Provide the [x, y] coordinate of the cell's center where the given text is located.  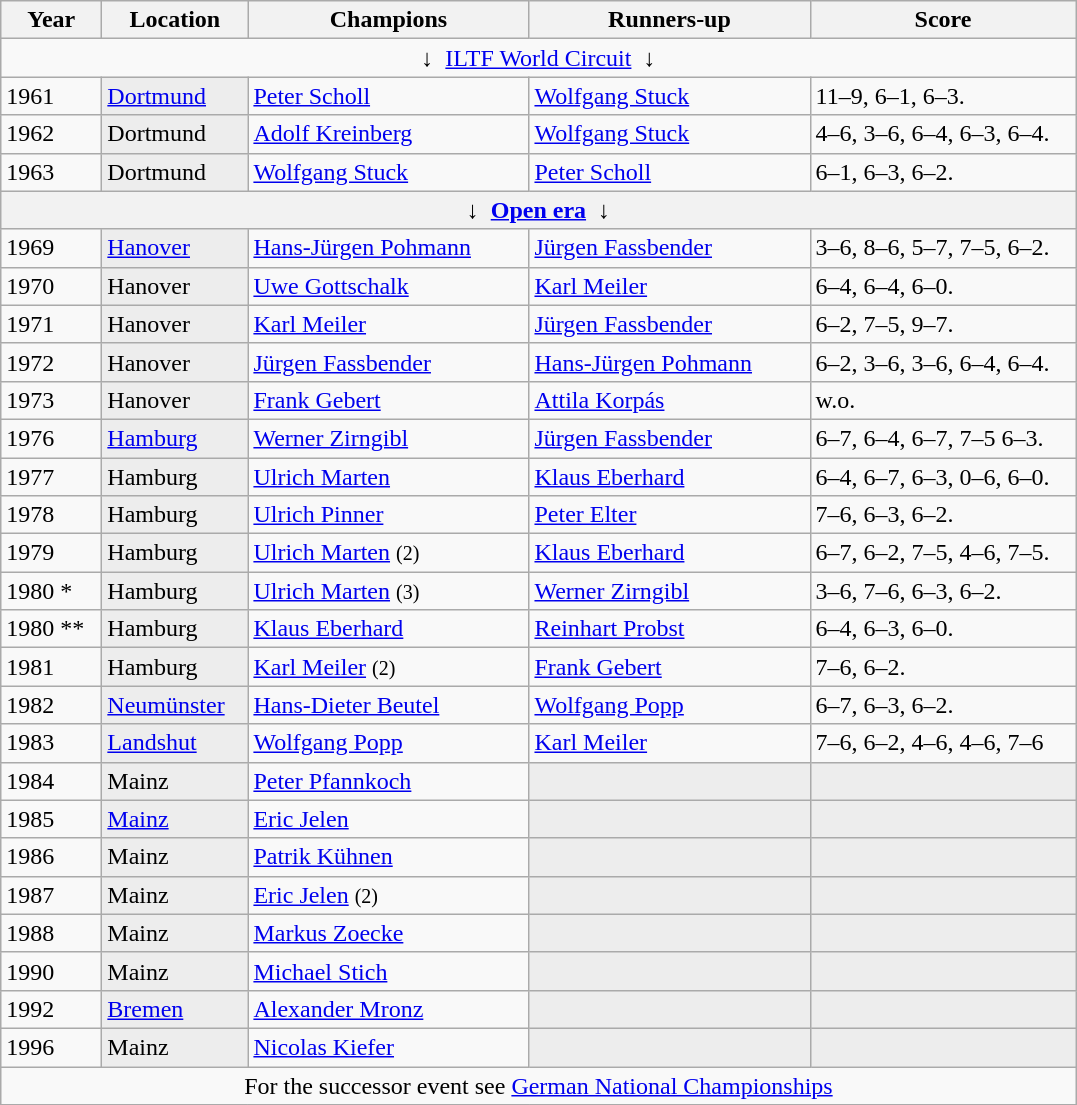
Ulrich Marten (2) [388, 553]
3–6, 8–6, 5–7, 7–5, 6–2. [943, 248]
6–4, 6–4, 6–0. [943, 286]
For the successor event see German National Championships [538, 1085]
6–2, 7–5, 9–7. [943, 324]
Hans-Dieter Beutel [388, 705]
1990 [52, 971]
w.o. [943, 400]
1961 [52, 96]
Runners-up [670, 20]
1996 [52, 1047]
Eric Jelen [388, 819]
Location [175, 20]
1986 [52, 857]
7–6, 6–3, 6–2. [943, 515]
6–7, 6–3, 6–2. [943, 705]
7–6, 6–2. [943, 667]
1969 [52, 248]
1985 [52, 819]
1978 [52, 515]
Michael Stich [388, 971]
Attila Korpás [670, 400]
Uwe Gottschalk [388, 286]
1980 * [52, 591]
1962 [52, 134]
1988 [52, 933]
6–4, 6–3, 6–0. [943, 629]
↓ Open era ↓ [538, 210]
Neumünster [175, 705]
1984 [52, 781]
Markus Zoecke [388, 933]
1992 [52, 1009]
1983 [52, 743]
Champions [388, 20]
1976 [52, 438]
Peter Pfannkoch [388, 781]
3–6, 7–6, 6–3, 6–2. [943, 591]
1977 [52, 477]
Bremen [175, 1009]
1987 [52, 895]
Eric Jelen (2) [388, 895]
1981 [52, 667]
6–7, 6–2, 7–5, 4–6, 7–5. [943, 553]
Reinhart Probst [670, 629]
6–1, 6–3, 6–2. [943, 172]
11–9, 6–1, 6–3. [943, 96]
6–7, 6–4, 6–7, 7–5 6–3. [943, 438]
1982 [52, 705]
1963 [52, 172]
7–6, 6–2, 4–6, 4–6, 7–6 [943, 743]
1973 [52, 400]
Ulrich Marten [388, 477]
Nicolas Kiefer [388, 1047]
Ulrich Pinner [388, 515]
Karl Meiler (2) [388, 667]
6–2, 3–6, 3–6, 6–4, 6–4. [943, 362]
↓ ILTF World Circuit ↓ [538, 58]
Alexander Mronz [388, 1009]
1970 [52, 286]
Peter Elter [670, 515]
1972 [52, 362]
Score [943, 20]
1979 [52, 553]
1971 [52, 324]
6–4, 6–7, 6–3, 0–6, 6–0. [943, 477]
1980 ** [52, 629]
Ulrich Marten (3) [388, 591]
Landshut [175, 743]
Year [52, 20]
Adolf Kreinberg [388, 134]
4–6, 3–6, 6–4, 6–3, 6–4. [943, 134]
Patrik Kühnen [388, 857]
